Capture the cell that displays the provided text and extract its (X, Y) central coordinate. 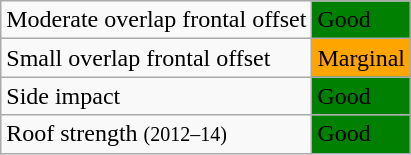
Small overlap frontal offset (156, 58)
Roof strength (2012–14) (156, 134)
Marginal (362, 58)
Moderate overlap frontal offset (156, 20)
Side impact (156, 96)
